Find where the given text appears and provide that cell's center as [X, Y] coordinate. 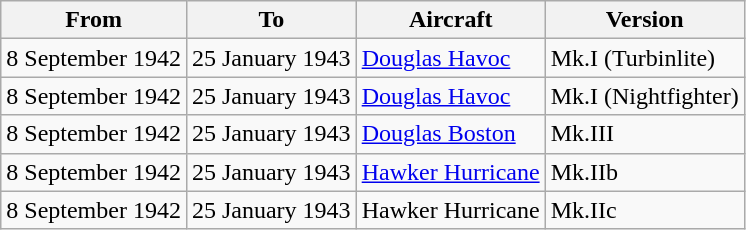
Aircraft [450, 20]
Douglas Boston [450, 134]
To [271, 20]
Mk.IIb [644, 172]
Version [644, 20]
Mk.I (Nightfighter) [644, 96]
Mk.III [644, 134]
From [94, 20]
Mk.I (Turbinlite) [644, 58]
Mk.IIc [644, 210]
